Identify which cell holds the provided text, then report its [x, y] central coordinate. 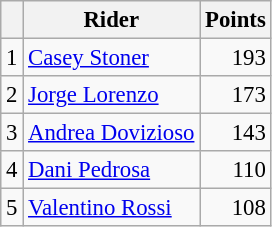
Rider [112, 20]
Valentino Rossi [112, 208]
Casey Stoner [112, 58]
2 [12, 95]
3 [12, 133]
Dani Pedrosa [112, 170]
143 [236, 133]
Points [236, 20]
5 [12, 208]
193 [236, 58]
108 [236, 208]
173 [236, 95]
110 [236, 170]
4 [12, 170]
Jorge Lorenzo [112, 95]
Andrea Dovizioso [112, 133]
1 [12, 58]
